Locate the cell with the specified text and output its [x, y] center coordinate. 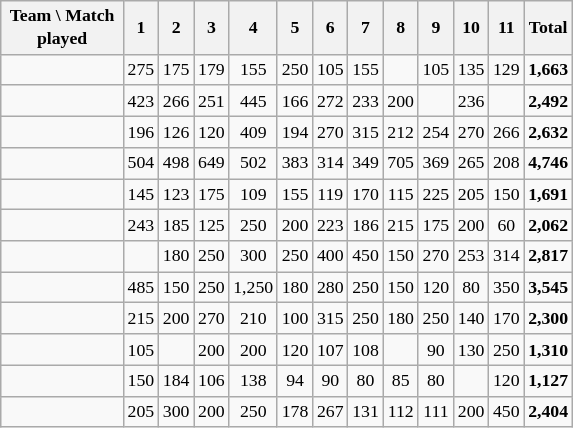
6 [330, 28]
267 [330, 412]
253 [470, 256]
3,545 [548, 288]
107 [330, 350]
179 [212, 70]
108 [366, 350]
100 [294, 318]
4 [254, 28]
383 [294, 162]
2,300 [548, 318]
140 [470, 318]
1,663 [548, 70]
223 [330, 226]
106 [212, 380]
10 [470, 28]
280 [330, 288]
129 [506, 70]
1,250 [254, 288]
2,817 [548, 256]
349 [366, 162]
125 [212, 226]
1,127 [548, 380]
94 [294, 380]
705 [400, 162]
502 [254, 162]
445 [254, 100]
208 [506, 162]
126 [176, 132]
135 [470, 70]
5 [294, 28]
111 [436, 412]
184 [176, 380]
115 [400, 194]
225 [436, 194]
1 [140, 28]
166 [294, 100]
185 [176, 226]
212 [400, 132]
186 [366, 226]
9 [436, 28]
Team \ Match played [62, 28]
131 [366, 412]
109 [254, 194]
2,062 [548, 226]
85 [400, 380]
60 [506, 226]
400 [330, 256]
2,404 [548, 412]
8 [400, 28]
210 [254, 318]
350 [506, 288]
504 [140, 162]
196 [140, 132]
1,310 [548, 350]
119 [330, 194]
265 [470, 162]
130 [470, 350]
236 [470, 100]
145 [140, 194]
11 [506, 28]
275 [140, 70]
243 [140, 226]
194 [294, 132]
254 [436, 132]
112 [400, 412]
178 [294, 412]
Total [548, 28]
2,632 [548, 132]
2,492 [548, 100]
649 [212, 162]
3 [212, 28]
423 [140, 100]
369 [436, 162]
251 [212, 100]
2 [176, 28]
7 [366, 28]
123 [176, 194]
272 [330, 100]
1,691 [548, 194]
4,746 [548, 162]
409 [254, 132]
485 [140, 288]
498 [176, 162]
233 [366, 100]
138 [254, 380]
